Identify which cell holds the provided text, then report its [x, y] central coordinate. 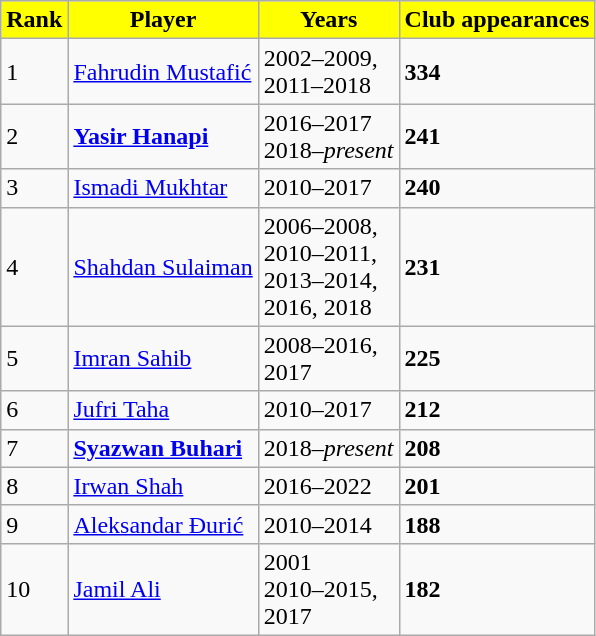
2 [34, 136]
2016–2022 [328, 486]
2016–20172018–present [328, 136]
201 [497, 486]
2002–2009,2011–2018 [328, 72]
240 [497, 188]
182 [497, 589]
20012010–2015,2017 [328, 589]
334 [497, 72]
208 [497, 448]
1 [34, 72]
Irwan Shah [163, 486]
Aleksandar Đurić [163, 524]
5 [34, 358]
Jufri Taha [163, 410]
Shahdan Sulaiman [163, 266]
Yasir Hanapi [163, 136]
Syazwan Buhari [163, 448]
Jamil Ali [163, 589]
Fahrudin Mustafić [163, 72]
241 [497, 136]
Imran Sahib [163, 358]
Player [163, 20]
212 [497, 410]
188 [497, 524]
7 [34, 448]
8 [34, 486]
Rank [34, 20]
Years [328, 20]
Ismadi Mukhtar [163, 188]
Club appearances [497, 20]
9 [34, 524]
3 [34, 188]
2018–present [328, 448]
4 [34, 266]
10 [34, 589]
2008–2016,2017 [328, 358]
2006–2008,2010–2011,2013–2014,2016, 2018 [328, 266]
2010–2014 [328, 524]
231 [497, 266]
225 [497, 358]
6 [34, 410]
